Provide the [x, y] coordinate of the cell's center where the given text is located.  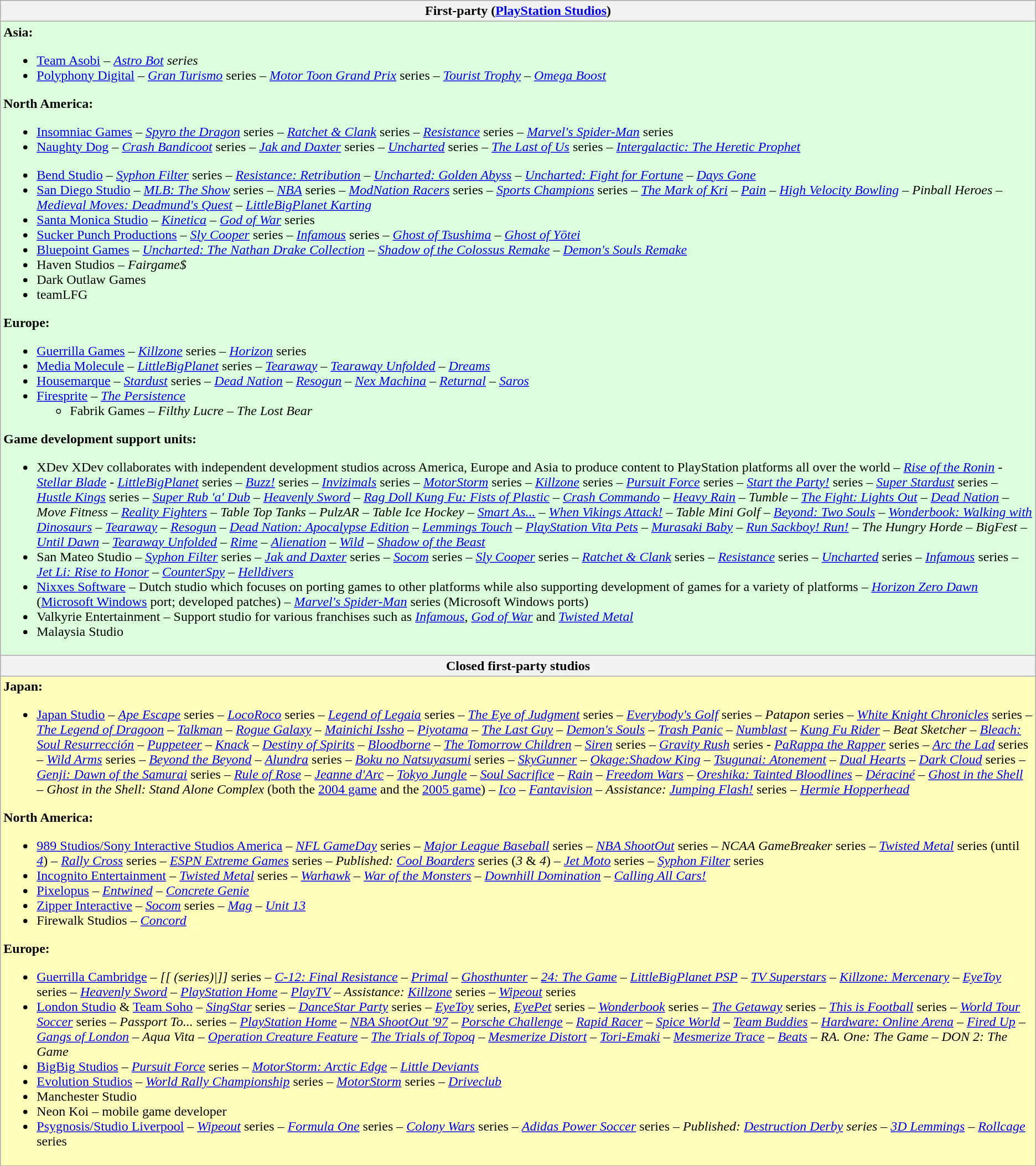
Closed first-party studios [518, 666]
First-party (PlayStation Studios) [518, 11]
